Detect which cell encompasses the target text, then output its [x, y] center coordinate. 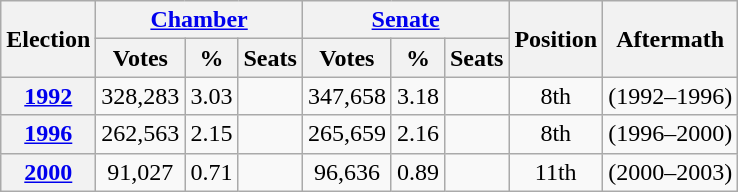
265,659 [346, 134]
(2000–2003) [670, 172]
Aftermath [670, 39]
0.89 [418, 172]
347,658 [346, 96]
96,636 [346, 172]
(1996–2000) [670, 134]
3.18 [418, 96]
1996 [48, 134]
11th [556, 172]
Position [556, 39]
328,283 [140, 96]
Senate [406, 20]
Election [48, 39]
2000 [48, 172]
2.15 [212, 134]
91,027 [140, 172]
Chamber [200, 20]
0.71 [212, 172]
3.03 [212, 96]
2.16 [418, 134]
262,563 [140, 134]
(1992–1996) [670, 96]
1992 [48, 96]
